Return (x, y) of the center of cell containing provided text 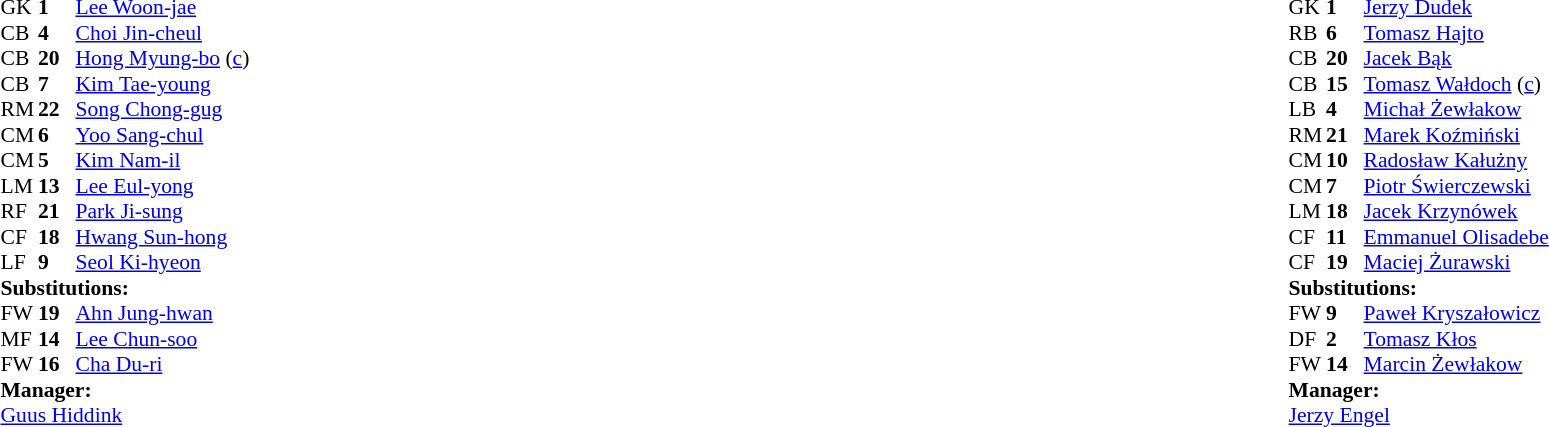
Jacek Bąk (1456, 59)
13 (57, 186)
15 (1345, 84)
RF (19, 211)
Tomasz Kłos (1456, 339)
Emmanuel Olisadebe (1456, 237)
Maciej Żurawski (1456, 263)
Park Ji-sung (163, 211)
MF (19, 339)
Cha Du-ri (163, 365)
Hong Myung-bo (c) (163, 59)
Radosław Kałużny (1456, 161)
Lee Chun-soo (163, 339)
Marek Koźmiński (1456, 135)
2 (1345, 339)
10 (1345, 161)
Paweł Kryszałowicz (1456, 313)
Tomasz Wałdoch (c) (1456, 84)
Piotr Świerczewski (1456, 186)
DF (1308, 339)
LB (1308, 109)
Jacek Krzynówek (1456, 211)
Ahn Jung-hwan (163, 313)
RB (1308, 33)
Hwang Sun-hong (163, 237)
Lee Eul-yong (163, 186)
Marcin Żewłakow (1456, 365)
Tomasz Hajto (1456, 33)
16 (57, 365)
Yoo Sang-chul (163, 135)
LF (19, 263)
5 (57, 161)
Choi Jin-cheul (163, 33)
Song Chong-gug (163, 109)
Michał Żewłakow (1456, 109)
Kim Tae-young (163, 84)
11 (1345, 237)
22 (57, 109)
Seol Ki-hyeon (163, 263)
Kim Nam-il (163, 161)
